Identify which cell holds the provided text, then report its (x, y) central coordinate. 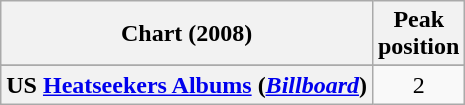
Peak position (418, 34)
2 (418, 85)
Chart (2008) (187, 34)
US Heatseekers Albums (Billboard) (187, 85)
